From the cell containing the given text, extract its center point as (x, y) coordinate. 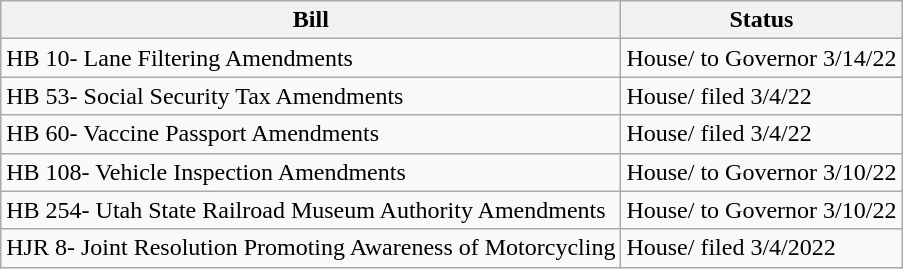
HB 10- Lane Filtering Amendments (311, 58)
Status (762, 20)
House/ to Governor 3/14/22 (762, 58)
HJR 8- Joint Resolution Promoting Awareness of Motorcycling (311, 248)
Bill (311, 20)
HB 53- Social Security Tax Amendments (311, 96)
HB 60- Vaccine Passport Amendments (311, 134)
House/ filed 3/4/2022 (762, 248)
HB 254- Utah State Railroad Museum Authority Amendments (311, 210)
HB 108- Vehicle Inspection Amendments (311, 172)
